For the text-containing cell, return its midpoint in (X, Y) coordinate format. 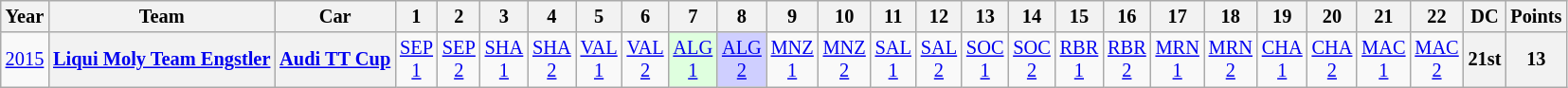
21 (1383, 16)
16 (1126, 16)
21st (1486, 60)
Team (161, 16)
RBR1 (1079, 60)
SOC2 (1031, 60)
12 (939, 16)
6 (646, 16)
ALG2 (742, 60)
MAC2 (1436, 60)
MNZ2 (845, 60)
2015 (25, 60)
Liqui Moly Team Engstler (161, 60)
18 (1231, 16)
Year (25, 16)
22 (1436, 16)
DC (1486, 16)
CHA1 (1283, 60)
SAL2 (939, 60)
19 (1283, 16)
7 (693, 16)
SEP1 (417, 60)
MAC1 (1383, 60)
8 (742, 16)
4 (551, 16)
5 (599, 16)
Audi TT Cup (335, 60)
MRN1 (1178, 60)
SEP2 (459, 60)
1 (417, 16)
11 (893, 16)
17 (1178, 16)
10 (845, 16)
MRN2 (1231, 60)
VAL1 (599, 60)
15 (1079, 16)
CHA2 (1332, 60)
Points (1536, 16)
2 (459, 16)
20 (1332, 16)
MNZ1 (792, 60)
ALG1 (693, 60)
Car (335, 16)
SOC1 (985, 60)
SHA2 (551, 60)
14 (1031, 16)
SAL1 (893, 60)
9 (792, 16)
3 (504, 16)
RBR2 (1126, 60)
SHA1 (504, 60)
VAL2 (646, 60)
